From the cell containing the given text, extract its center point as [x, y] coordinate. 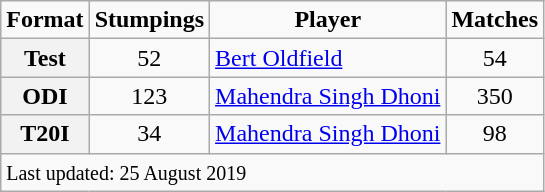
34 [149, 134]
T20I [45, 134]
Test [45, 58]
Matches [495, 20]
Format [45, 20]
52 [149, 58]
Last updated: 25 August 2019 [272, 172]
350 [495, 96]
54 [495, 58]
Player [328, 20]
98 [495, 134]
ODI [45, 96]
Stumpings [149, 20]
123 [149, 96]
Bert Oldfield [328, 58]
